Pinpoint the cell where the given text exists, returning its (X, Y) midpoint coordinate. 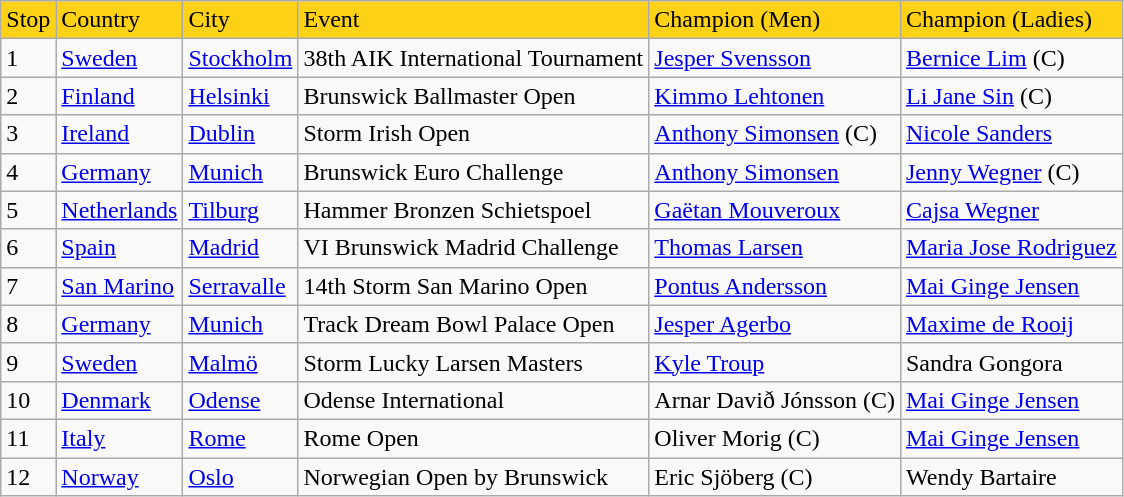
Jesper Agerbo (775, 324)
5 (28, 210)
8 (28, 324)
Stockholm (240, 58)
Madrid (240, 248)
Ireland (120, 134)
Country (120, 20)
Italy (120, 438)
Li Jane Sin (C) (1011, 96)
Dublin (240, 134)
14th Storm San Marino Open (474, 286)
VI Brunswick Madrid Challenge (474, 248)
Oliver Morig (C) (775, 438)
7 (28, 286)
Brunswick Ballmaster Open (474, 96)
10 (28, 400)
Hammer Bronzen Schietspoel (474, 210)
11 (28, 438)
Maxime de Rooij (1011, 324)
Pontus Andersson (775, 286)
Arnar Davið Jónsson (C) (775, 400)
San Marino (120, 286)
Sandra Gongora (1011, 362)
38th AIK International Tournament (474, 58)
Anthony Simonsen (775, 172)
Oslo (240, 477)
Norway (120, 477)
Spain (120, 248)
Champion (Ladies) (1011, 20)
Maria Jose Rodriguez (1011, 248)
Cajsa Wegner (1011, 210)
City (240, 20)
1 (28, 58)
Denmark (120, 400)
Odense (240, 400)
Bernice Lim (C) (1011, 58)
12 (28, 477)
Event (474, 20)
Jenny Wegner (C) (1011, 172)
Netherlands (120, 210)
Champion (Men) (775, 20)
4 (28, 172)
9 (28, 362)
Nicole Sanders (1011, 134)
Kimmo Lehtonen (775, 96)
Serravalle (240, 286)
Track Dream Bowl Palace Open (474, 324)
Thomas Larsen (775, 248)
Wendy Bartaire (1011, 477)
Storm Irish Open (474, 134)
Rome (240, 438)
Norwegian Open by Brunswick (474, 477)
Brunswick Euro Challenge (474, 172)
2 (28, 96)
Malmö (240, 362)
Eric Sjöberg (C) (775, 477)
Kyle Troup (775, 362)
Stop (28, 20)
Helsinki (240, 96)
Finland (120, 96)
Storm Lucky Larsen Masters (474, 362)
6 (28, 248)
Anthony Simonsen (C) (775, 134)
Rome Open (474, 438)
Odense International (474, 400)
3 (28, 134)
Jesper Svensson (775, 58)
Tilburg (240, 210)
Gaëtan Mouveroux (775, 210)
